From the cell containing the given text, extract its center point as (x, y) coordinate. 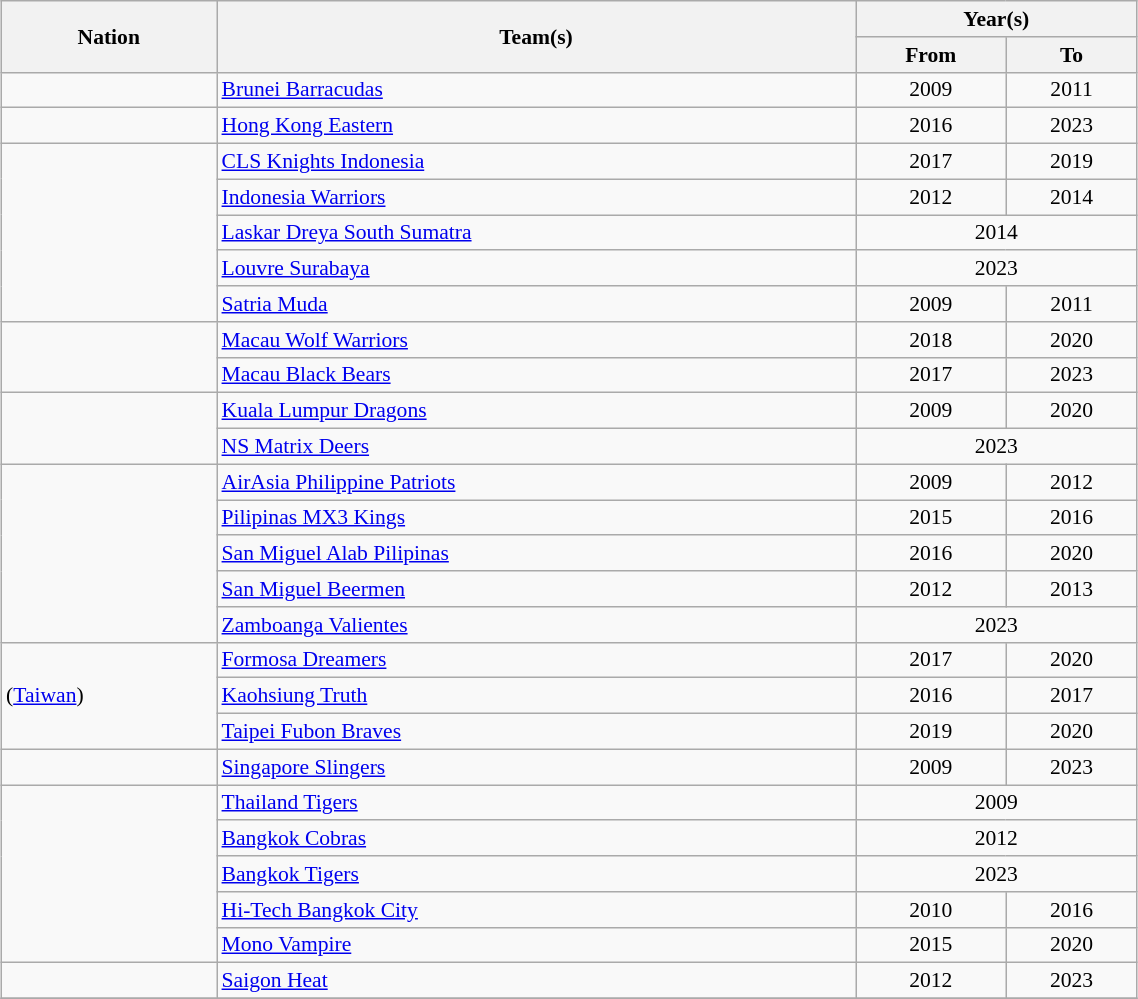
Bangkok Cobras (536, 839)
Bangkok Tigers (536, 874)
Zamboanga Valientes (536, 625)
Kuala Lumpur Dragons (536, 411)
2013 (1072, 589)
Formosa Dreamers (536, 660)
Laskar Dreya South Sumatra (536, 233)
Indonesia Warriors (536, 197)
San Miguel Beermen (536, 589)
Singapore Slingers (536, 767)
Taipei Fubon Braves (536, 732)
Satria Muda (536, 304)
San Miguel Alab Pilipinas (536, 554)
Mono Vampire (536, 945)
Macau Wolf Warriors (536, 340)
Hi-Tech Bangkok City (536, 910)
Saigon Heat (536, 981)
(Taiwan) (109, 696)
CLS Knights Indonesia (536, 162)
Hong Kong Eastern (536, 126)
To (1072, 55)
NS Matrix Deers (536, 447)
From (932, 55)
Nation (109, 36)
Year(s) (997, 19)
Thailand Tigers (536, 803)
Team(s) (536, 36)
Macau Black Bears (536, 375)
2010 (932, 910)
Kaohsiung Truth (536, 696)
AirAsia Philippine Patriots (536, 482)
Brunei Barracudas (536, 90)
Pilipinas MX3 Kings (536, 518)
Louvre Surabaya (536, 269)
2018 (932, 340)
